Locate the cell with the specified text and output its [x, y] center coordinate. 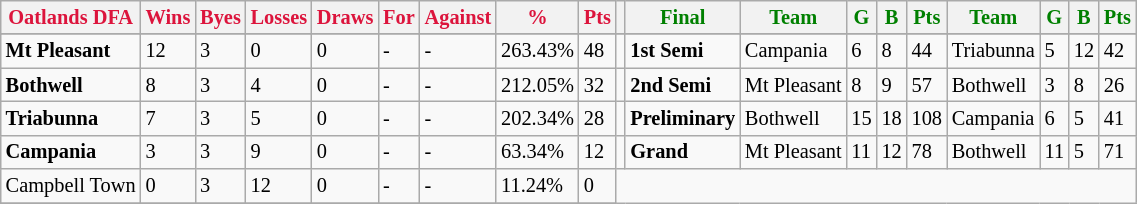
Oatlands DFA [71, 17]
108 [927, 118]
Preliminary [682, 118]
Grand [682, 152]
1st Semi [682, 51]
Draws [345, 17]
212.05% [538, 85]
11.24% [538, 186]
2nd Semi [682, 85]
Byes [220, 17]
57 [927, 85]
18 [892, 118]
4 [279, 85]
32 [598, 85]
41 [1118, 118]
263.43% [538, 51]
202.34% [538, 118]
For [398, 17]
44 [927, 51]
% [538, 17]
Wins [168, 17]
63.34% [538, 152]
Losses [279, 17]
71 [1118, 152]
Final [682, 17]
42 [1118, 51]
28 [598, 118]
48 [598, 51]
15 [862, 118]
Campbell Town [71, 186]
26 [1118, 85]
78 [927, 152]
7 [168, 118]
Against [458, 17]
